Identify which cell holds the provided text, then report its [X, Y] central coordinate. 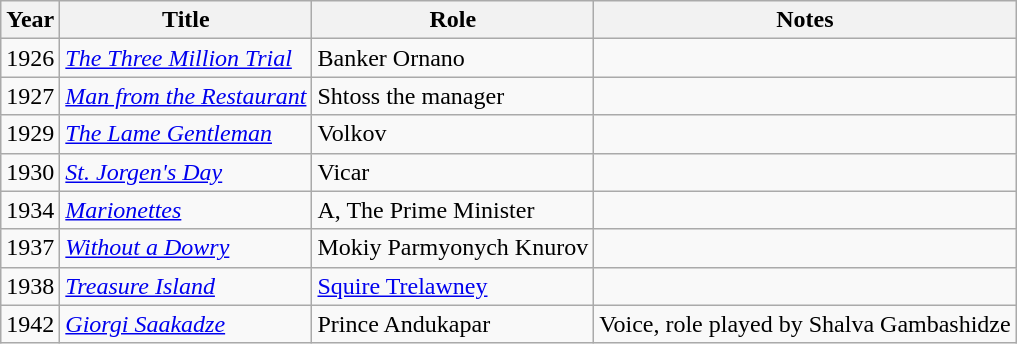
Voice, role played by Shalva Gambashidze [806, 324]
The Three Million Trial [186, 58]
1942 [30, 324]
1929 [30, 134]
1930 [30, 172]
Notes [806, 20]
Banker Ornano [453, 58]
1938 [30, 286]
1927 [30, 96]
1934 [30, 210]
Man from the Restaurant [186, 96]
Title [186, 20]
Giorgi Saakadze [186, 324]
Marionettes [186, 210]
A, The Prime Minister [453, 210]
Mokiy Parmyonych Knurov [453, 248]
Role [453, 20]
1937 [30, 248]
Shtoss the manager [453, 96]
1926 [30, 58]
Year [30, 20]
Without a Dowry [186, 248]
Volkov [453, 134]
Squire Trelawney [453, 286]
St. Jorgen's Day [186, 172]
Treasure Island [186, 286]
Prince Andukapar [453, 324]
The Lame Gentleman [186, 134]
Vicar [453, 172]
